Identify which cell holds the provided text, then report its [x, y] central coordinate. 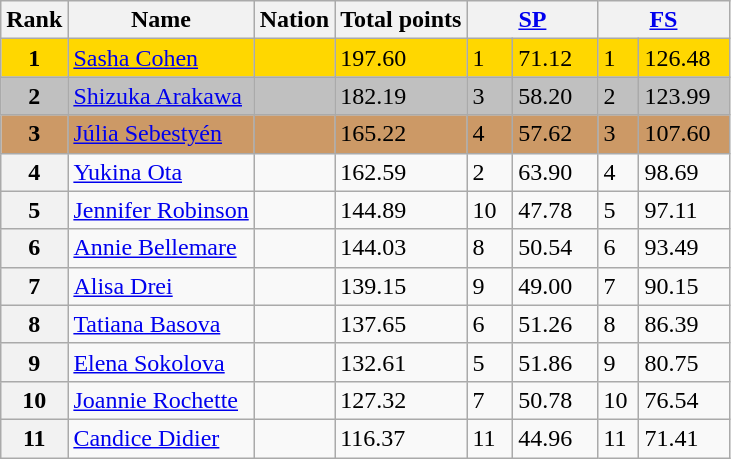
Annie Bellemare [161, 248]
Elena Sokolova [161, 362]
63.90 [556, 172]
50.54 [556, 248]
116.37 [401, 438]
127.32 [401, 400]
144.89 [401, 210]
86.39 [684, 324]
132.61 [401, 362]
98.69 [684, 172]
51.26 [556, 324]
126.48 [684, 58]
182.19 [401, 96]
Total points [401, 20]
97.11 [684, 210]
76.54 [684, 400]
Rank [34, 20]
SP [532, 20]
Nation [294, 20]
144.03 [401, 248]
44.96 [556, 438]
Jennifer Robinson [161, 210]
93.49 [684, 248]
71.41 [684, 438]
Joannie Rochette [161, 400]
49.00 [556, 286]
Shizuka Arakawa [161, 96]
123.99 [684, 96]
139.15 [401, 286]
Yukina Ota [161, 172]
57.62 [556, 134]
Tatiana Basova [161, 324]
Sasha Cohen [161, 58]
162.59 [401, 172]
71.12 [556, 58]
47.78 [556, 210]
Júlia Sebestyén [161, 134]
Alisa Drei [161, 286]
FS [664, 20]
90.15 [684, 286]
107.60 [684, 134]
137.65 [401, 324]
50.78 [556, 400]
Candice Didier [161, 438]
165.22 [401, 134]
58.20 [556, 96]
Name [161, 20]
80.75 [684, 362]
197.60 [401, 58]
51.86 [556, 362]
